Search for the cell housing the specified text and yield its (x, y) center coordinate. 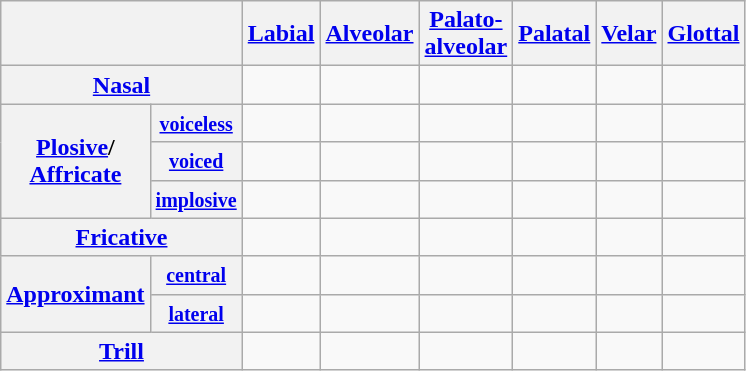
Alveolar (370, 34)
Nasal (122, 85)
Palatal (554, 34)
Fricative (122, 237)
voiced (196, 161)
lateral (196, 313)
Glottal (704, 34)
Palato-alveolar (466, 34)
Velar (629, 34)
implosive (196, 199)
Trill (122, 351)
voiceless (196, 123)
central (196, 275)
Plosive/Affricate (76, 161)
Approximant (76, 294)
Labial (281, 34)
